Return [X, Y] of the center of cell containing provided text 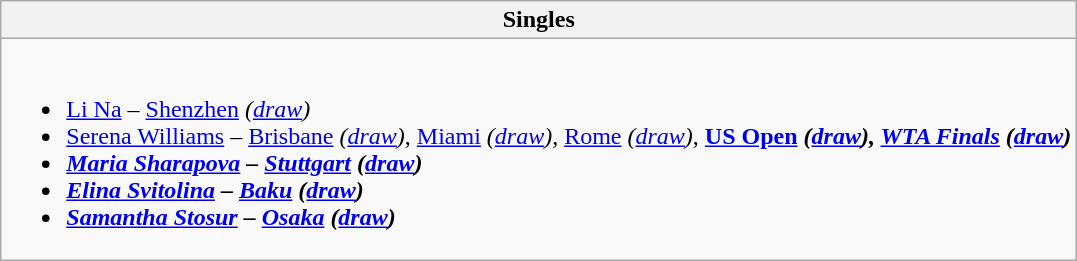
Singles [539, 20]
